Find where the given text appears and provide that cell's center as [X, Y] coordinate. 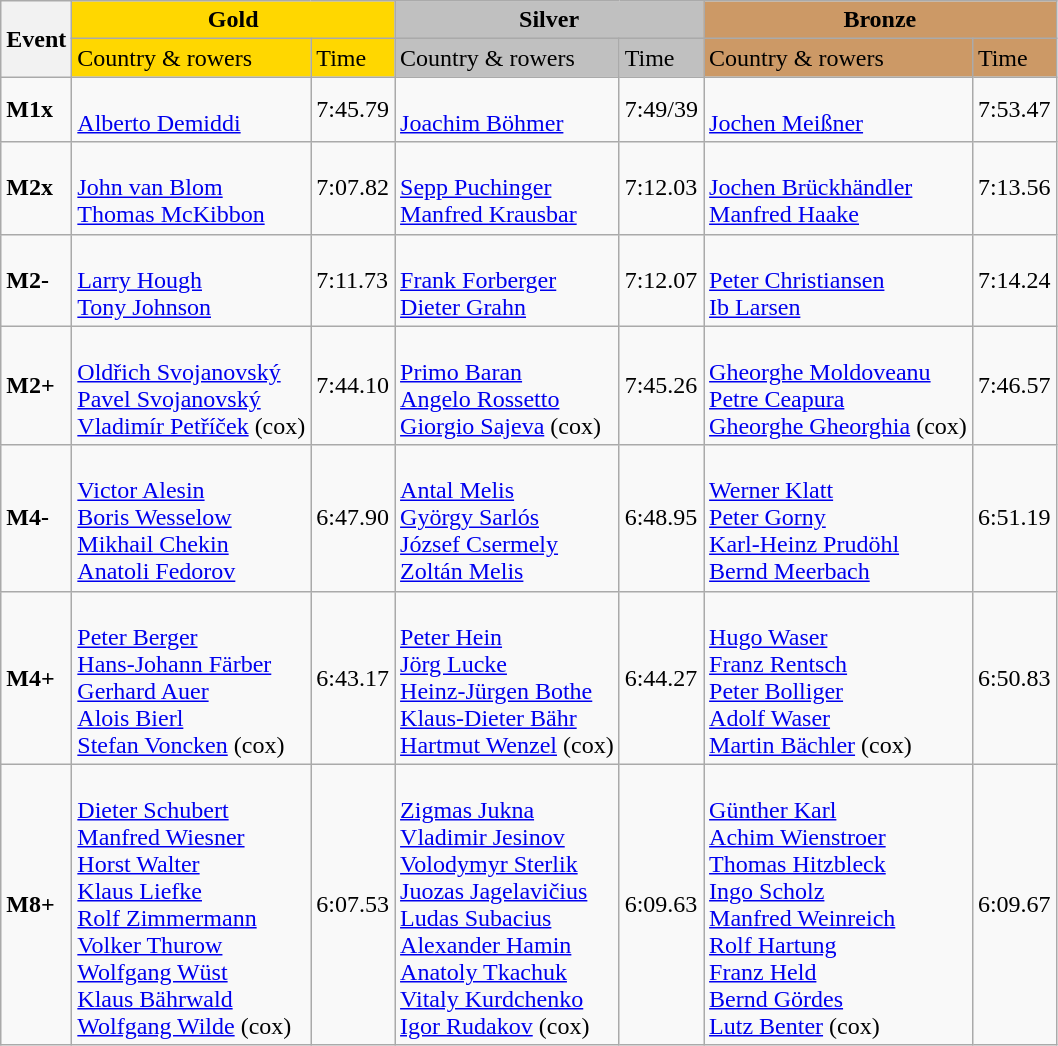
7:49/39 [661, 110]
Jochen Brückhändler Manfred Haake [838, 188]
Peter Berger Hans-Johann Färber Gerhard Auer Alois Bierl Stefan Voncken (cox) [192, 678]
6:43.17 [353, 678]
Event [36, 39]
Peter Hein Jörg Lucke Heinz-Jürgen Bothe Klaus-Dieter Bähr Hartmut Wenzel (cox) [508, 678]
John van Blom Thomas McKibbon [192, 188]
6:09.63 [661, 904]
7:07.82 [353, 188]
7:13.56 [1014, 188]
Peter Christiansen Ib Larsen [838, 280]
Silver [550, 20]
7:12.03 [661, 188]
M2x [36, 188]
7:44.10 [353, 386]
7:14.24 [1014, 280]
7:11.73 [353, 280]
Frank Forberger Dieter Grahn [508, 280]
7:46.57 [1014, 386]
Dieter Schubert Manfred Wiesner Horst Walter Klaus Liefke Rolf Zimmermann Volker Thurow Wolfgang Wüst Klaus Bährwald Wolfgang Wilde (cox) [192, 904]
Hugo Waser Franz Rentsch Peter Bolliger Adolf Waser Martin Bächler (cox) [838, 678]
M8+ [36, 904]
Bronze [880, 20]
Joachim Böhmer [508, 110]
Primo Baran Angelo Rossetto Giorgio Sajeva (cox) [508, 386]
Werner Klatt Peter Gorny Karl-Heinz Prudöhl Bernd Meerbach [838, 518]
7:12.07 [661, 280]
Gheorghe Moldoveanu Petre Ceapura Gheorghe Gheorghia (cox) [838, 386]
Larry Hough Tony Johnson [192, 280]
Oldřich Svojanovský Pavel Svojanovský Vladimír Petříček (cox) [192, 386]
7:45.26 [661, 386]
Antal Melis György Sarlós József Csermely Zoltán Melis [508, 518]
M4+ [36, 678]
6:48.95 [661, 518]
7:53.47 [1014, 110]
6:44.27 [661, 678]
6:47.90 [353, 518]
M2+ [36, 386]
Gold [234, 20]
6:50.83 [1014, 678]
Sepp Puchinger Manfred Krausbar [508, 188]
M2- [36, 280]
6:09.67 [1014, 904]
M4- [36, 518]
Jochen Meißner [838, 110]
Günther Karl Achim Wienstroer Thomas Hitzbleck Ingo Scholz Manfred Weinreich Rolf Hartung Franz Held Bernd Gördes Lutz Benter (cox) [838, 904]
M1x [36, 110]
6:07.53 [353, 904]
Alberto Demiddi [192, 110]
7:45.79 [353, 110]
6:51.19 [1014, 518]
Victor Alesin Boris Wesselow Mikhail Chekin Anatoli Fedorov [192, 518]
